Return [X, Y] of the center of cell containing provided text 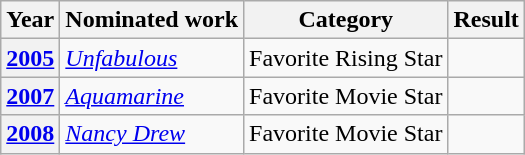
Favorite Rising Star [346, 58]
Year [30, 20]
Category [346, 20]
Result [486, 20]
2007 [30, 96]
Nominated work [152, 20]
2005 [30, 58]
Nancy Drew [152, 134]
Aquamarine [152, 96]
2008 [30, 134]
Unfabulous [152, 58]
